Extract the (X, Y) coordinate from the center of the cell holding the provided text.  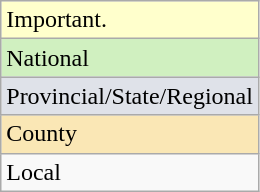
Provincial/State/Regional (130, 96)
Important. (130, 20)
Local (130, 172)
County (130, 134)
National (130, 58)
